Determine the [x, y] coordinate at the center of the cell enclosing the given text.  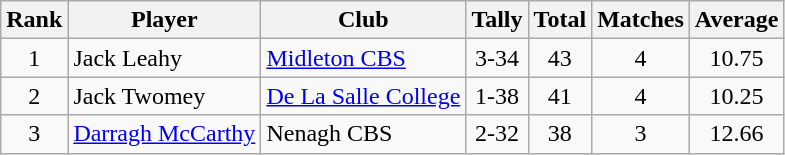
41 [560, 96]
Jack Twomey [164, 96]
1-38 [497, 96]
Tally [497, 20]
Average [736, 20]
10.75 [736, 58]
2-32 [497, 134]
De La Salle College [364, 96]
Matches [641, 20]
Total [560, 20]
10.25 [736, 96]
38 [560, 134]
Player [164, 20]
Rank [34, 20]
43 [560, 58]
Club [364, 20]
12.66 [736, 134]
Midleton CBS [364, 58]
1 [34, 58]
3-34 [497, 58]
2 [34, 96]
Darragh McCarthy [164, 134]
Jack Leahy [164, 58]
Nenagh CBS [364, 134]
